Return [x, y] of the center of cell containing provided text 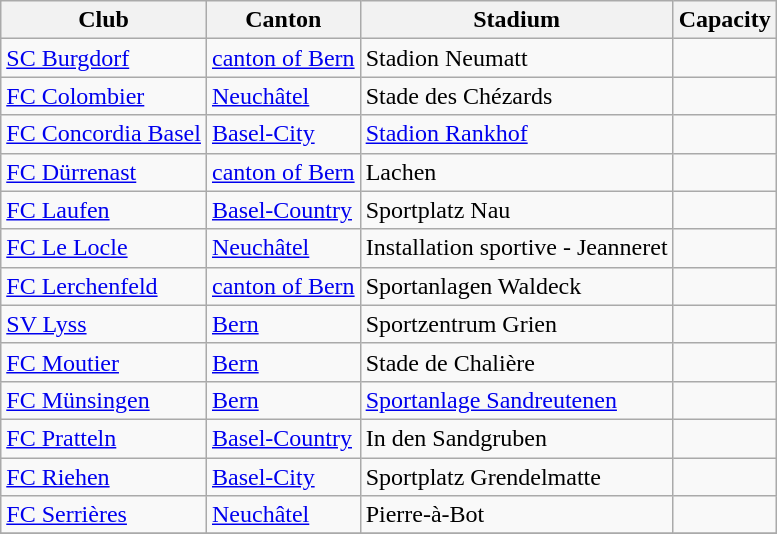
Club [104, 20]
Capacity [724, 20]
FC Le Locle [104, 248]
FC Lerchenfeld [104, 286]
Stade des Chézards [516, 96]
FC Dürrenast [104, 172]
FC Moutier [104, 362]
FC Serrières [104, 515]
Stadion Neumatt [516, 58]
FC Colombier [104, 96]
Stadium [516, 20]
Installation sportive - Jeanneret [516, 248]
Sportplatz Grendelmatte [516, 477]
FC Riehen [104, 477]
FC Laufen [104, 210]
SV Lyss [104, 324]
FC Concordia Basel [104, 134]
Sportanlage Sandreutenen [516, 400]
Pierre-à-Bot [516, 515]
Sportplatz Nau [516, 210]
SC Burgdorf [104, 58]
Sportzentrum Grien [516, 324]
FC Münsingen [104, 400]
Canton [283, 20]
In den Sandgruben [516, 438]
Sportanlagen Waldeck [516, 286]
FC Pratteln [104, 438]
Stade de Chalière [516, 362]
Lachen [516, 172]
Stadion Rankhof [516, 134]
